Scan for the cell matching the given text and deliver its [x, y] coordinate at center. 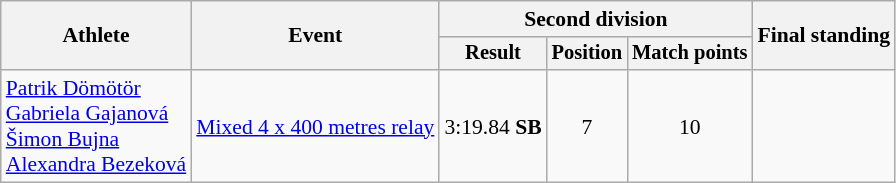
3:19.84 SB [492, 126]
Patrik DömötörGabriela GajanováŠimon BujnaAlexandra Bezeková [96, 126]
Match points [690, 54]
Mixed 4 x 400 metres relay [315, 126]
Second division [596, 19]
Athlete [96, 36]
Result [492, 54]
7 [587, 126]
Event [315, 36]
10 [690, 126]
Final standing [824, 36]
Position [587, 54]
